Return the [x, y] coordinate for the center point of the cell that contains the specified text.  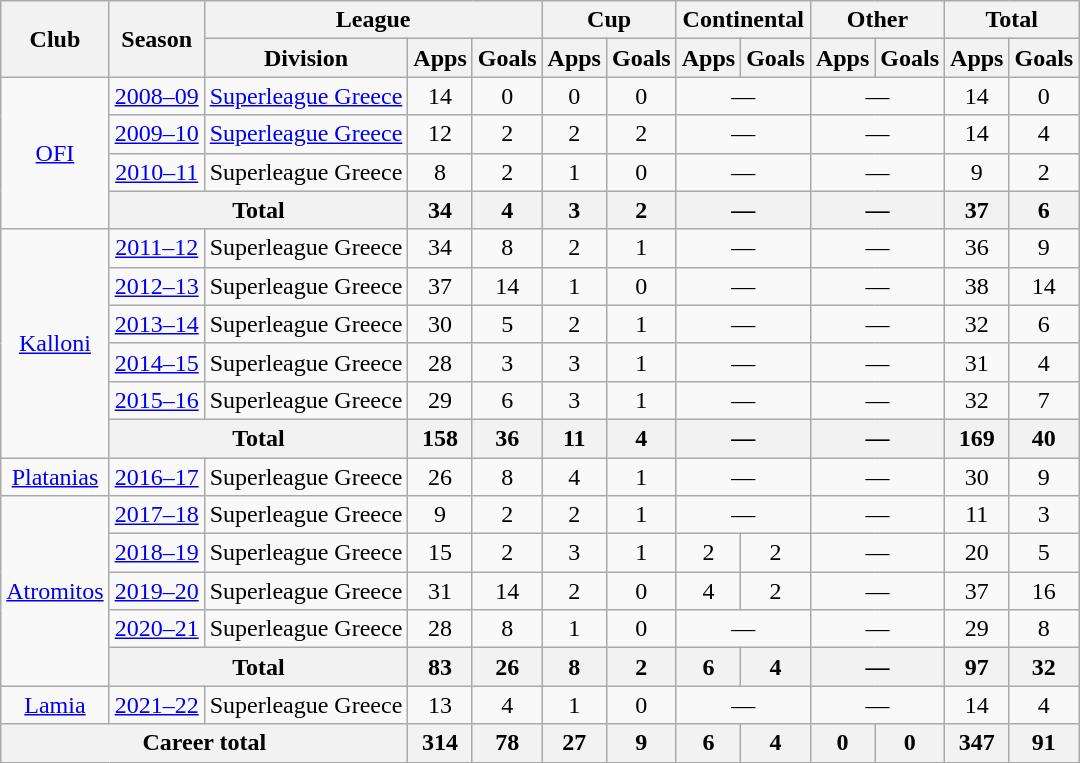
15 [440, 553]
2017–18 [156, 515]
2019–20 [156, 591]
2014–15 [156, 362]
13 [440, 705]
Club [55, 39]
League [373, 20]
97 [977, 667]
158 [440, 438]
Cup [609, 20]
7 [1044, 400]
2013–14 [156, 324]
83 [440, 667]
2012–13 [156, 286]
2011–12 [156, 248]
Season [156, 39]
78 [507, 743]
2016–17 [156, 477]
2020–21 [156, 629]
Career total [204, 743]
2015–16 [156, 400]
40 [1044, 438]
2021–22 [156, 705]
314 [440, 743]
38 [977, 286]
91 [1044, 743]
12 [440, 134]
2008–09 [156, 96]
2010–11 [156, 172]
2009–10 [156, 134]
OFI [55, 153]
20 [977, 553]
2018–19 [156, 553]
347 [977, 743]
Atromitos [55, 591]
Kalloni [55, 343]
Lamia [55, 705]
27 [574, 743]
169 [977, 438]
16 [1044, 591]
Platanias [55, 477]
Continental [743, 20]
Division [306, 58]
Other [877, 20]
